Return the [X, Y] coordinate for the center point of the cell that contains the specified text.  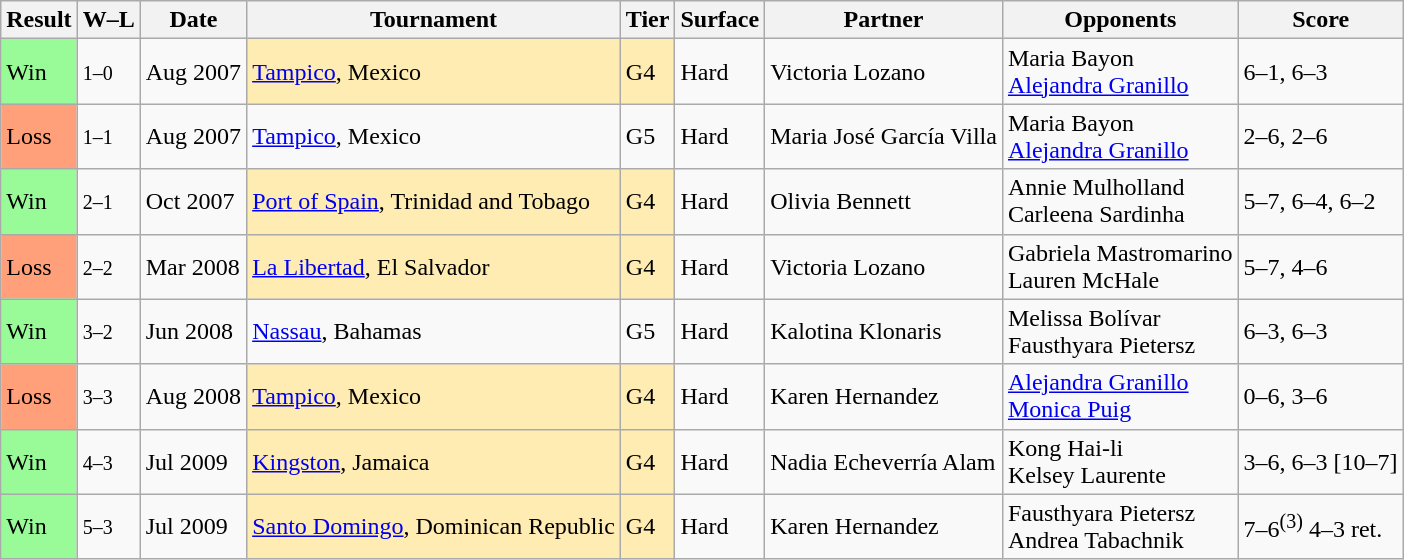
La Libertad, El Salvador [434, 266]
Kalotina Klonaris [884, 332]
Maria José García Villa [884, 136]
W–L [108, 20]
Mar 2008 [193, 266]
2–6, 2–6 [1320, 136]
Melissa Bolívar Fausthyara Pietersz [1120, 332]
Nadia Echeverría Alam [884, 462]
3–6, 6–3 [10–7] [1320, 462]
Partner [884, 20]
5–3 [108, 526]
Fausthyara Pietersz Andrea Tabachnik [1120, 526]
1–1 [108, 136]
3–3 [108, 396]
Date [193, 20]
4–3 [108, 462]
Kingston, Jamaica [434, 462]
Olivia Bennett [884, 202]
Nassau, Bahamas [434, 332]
Gabriela Mastromarino Lauren McHale [1120, 266]
5–7, 6–4, 6–2 [1320, 202]
Tier [648, 20]
Port of Spain, Trinidad and Tobago [434, 202]
Score [1320, 20]
2–2 [108, 266]
Kong Hai-li Kelsey Laurente [1120, 462]
Opponents [1120, 20]
Tournament [434, 20]
Oct 2007 [193, 202]
0–6, 3–6 [1320, 396]
Jun 2008 [193, 332]
Santo Domingo, Dominican Republic [434, 526]
Result [39, 20]
5–7, 4–6 [1320, 266]
3–2 [108, 332]
2–1 [108, 202]
7–6(3) 4–3 ret. [1320, 526]
6–1, 6–3 [1320, 72]
Annie Mulholland Carleena Sardinha [1120, 202]
Alejandra Granillo Monica Puig [1120, 396]
1–0 [108, 72]
Aug 2008 [193, 396]
Surface [720, 20]
6–3, 6–3 [1320, 332]
